Provide the (x, y) coordinate of the cell's center where the given text is located.  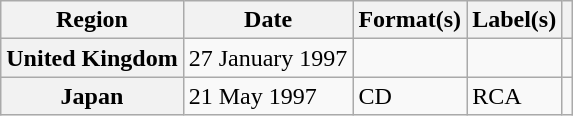
Date (268, 20)
Region (92, 20)
Japan (92, 96)
RCA (514, 96)
Label(s) (514, 20)
United Kingdom (92, 58)
27 January 1997 (268, 58)
21 May 1997 (268, 96)
Format(s) (410, 20)
CD (410, 96)
